Provide the (X, Y) coordinate of the cell's center where the given text is located.  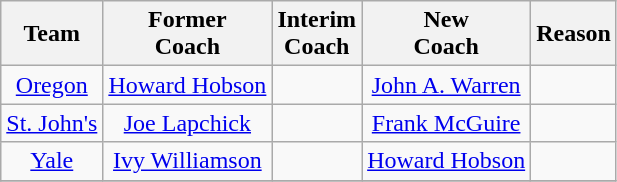
InterimCoach (317, 34)
Joe Lapchick (188, 123)
FormerCoach (188, 34)
Team (52, 34)
Reason (574, 34)
John A. Warren (446, 85)
St. John's (52, 123)
NewCoach (446, 34)
Yale (52, 161)
Frank McGuire (446, 123)
Oregon (52, 85)
Ivy Williamson (188, 161)
